For the text-containing cell, return its midpoint in (x, y) coordinate format. 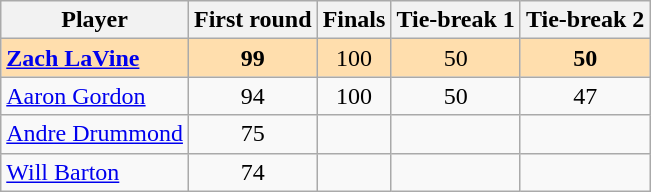
74 (252, 172)
Zach LaVine (95, 58)
47 (585, 96)
75 (252, 134)
Player (95, 20)
99 (252, 58)
Aaron Gordon (95, 96)
Finals (354, 20)
First round (252, 20)
94 (252, 96)
Tie-break 1 (456, 20)
Will Barton (95, 172)
Andre Drummond (95, 134)
Tie-break 2 (585, 20)
